Scan for the cell matching the given text and deliver its [x, y] coordinate at center. 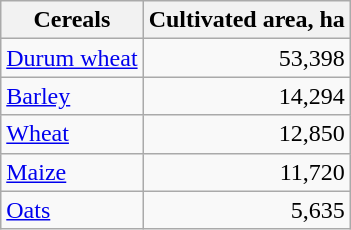
Barley [72, 96]
Cultivated area, ha [246, 20]
Maize [72, 172]
53,398 [246, 58]
12,850 [246, 134]
5,635 [246, 210]
Durum wheat [72, 58]
Oats [72, 210]
14,294 [246, 96]
Cereals [72, 20]
Wheat [72, 134]
11,720 [246, 172]
